Find where the given text appears and provide that cell's center as (X, Y) coordinate. 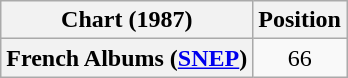
Chart (1987) (127, 20)
French Albums (SNEP) (127, 58)
66 (300, 58)
Position (300, 20)
